Extract the (x, y) coordinate from the center of the cell holding the provided text.  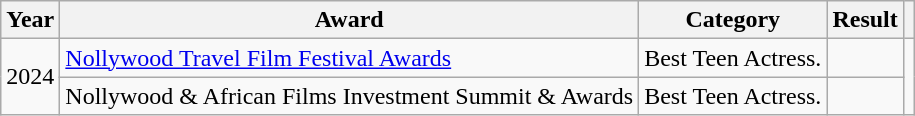
Year (30, 20)
2024 (30, 77)
Category (733, 20)
Result (865, 20)
Nollywood & African Films Investment Summit & Awards (350, 96)
Nollywood Travel Film Festival Awards (350, 58)
Award (350, 20)
